Extract the (x, y) coordinate from the center of the cell holding the provided text.  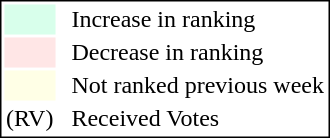
Received Votes (198, 119)
Increase in ranking (198, 19)
(RV) (29, 119)
Decrease in ranking (198, 53)
Not ranked previous week (198, 85)
